Scan for the cell matching the given text and deliver its [x, y] coordinate at center. 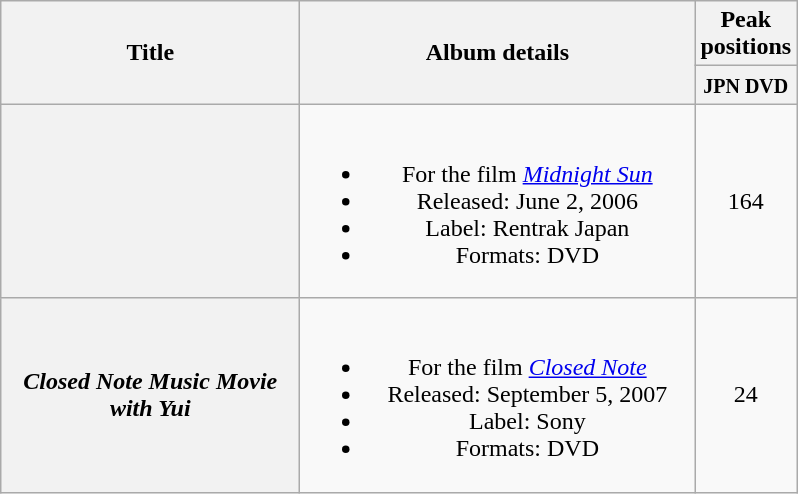
For the film Closed NoteReleased: September 5, 2007Label: SonyFormats: DVD [498, 395]
24 [746, 395]
Album details [498, 52]
Peak positions [746, 34]
164 [746, 201]
For the film Midnight SunReleased: June 2, 2006Label: Rentrak JapanFormats: DVD [498, 201]
JPN DVD [746, 85]
Closed Note Music Movie with Yui [150, 395]
Title [150, 52]
